Provide the (X, Y) coordinate of the cell's center where the given text is located.  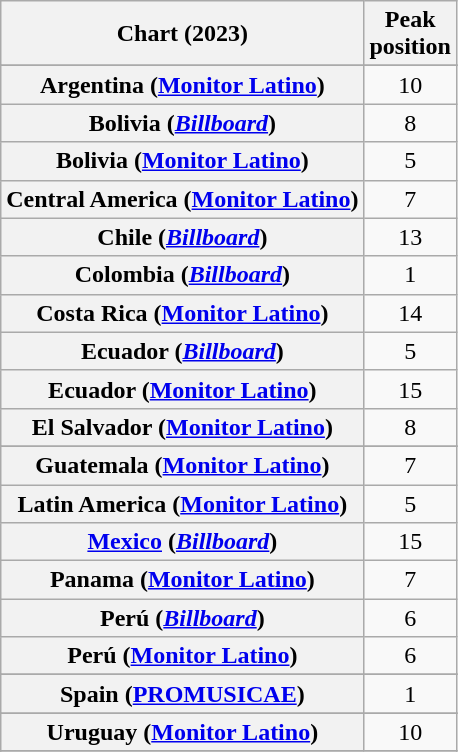
Chile (Billboard) (182, 237)
Uruguay (Monitor Latino) (182, 732)
Bolivia (Billboard) (182, 123)
Ecuador (Billboard) (182, 351)
Argentina (Monitor Latino) (182, 85)
Perú (Monitor Latino) (182, 656)
Guatemala (Monitor Latino) (182, 465)
Spain (PROMUSICAE) (182, 694)
Ecuador (Monitor Latino) (182, 389)
Peak position (410, 34)
Mexico (Billboard) (182, 542)
Costa Rica (Monitor Latino) (182, 313)
El Salvador (Monitor Latino) (182, 427)
Latin America (Monitor Latino) (182, 503)
Colombia (Billboard) (182, 275)
Bolivia (Monitor Latino) (182, 161)
Panama (Monitor Latino) (182, 580)
13 (410, 237)
14 (410, 313)
Central America (Monitor Latino) (182, 199)
Chart (2023) (182, 34)
Perú (Billboard) (182, 618)
